Extract the (x, y) coordinate from the center of the cell holding the provided text.  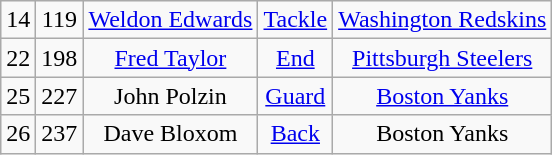
198 (60, 58)
119 (60, 20)
227 (60, 96)
Pittsburgh Steelers (442, 58)
Washington Redskins (442, 20)
25 (18, 96)
Tackle (296, 20)
Guard (296, 96)
14 (18, 20)
John Polzin (170, 96)
22 (18, 58)
Dave Bloxom (170, 134)
Back (296, 134)
End (296, 58)
237 (60, 134)
Weldon Edwards (170, 20)
Fred Taylor (170, 58)
26 (18, 134)
